Determine the [X, Y] coordinate at the center of the cell enclosing the given text.  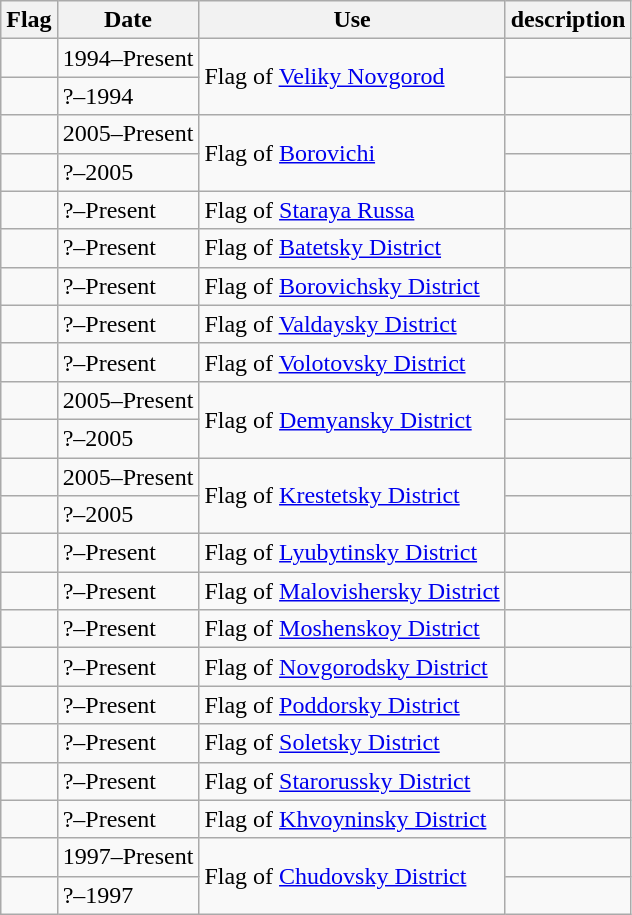
Flag of Novgorodsky District [352, 667]
Date [128, 20]
Flag of Demyansky District [352, 419]
Flag of Starorussky District [352, 781]
description [568, 20]
Flag of Khvoyninsky District [352, 819]
Flag of Chudovsky District [352, 876]
Flag of Batetsky District [352, 248]
Flag of Veliky Novgorod [352, 77]
?–1994 [128, 96]
1997–Present [128, 857]
Flag of Lyubytinsky District [352, 553]
Flag of Staraya Russa [352, 210]
?–1997 [128, 895]
Flag of Valdaysky District [352, 324]
Flag of Krestetsky District [352, 496]
Flag of Poddorsky District [352, 705]
Use [352, 20]
Flag of Volotovsky District [352, 362]
Flag of Borovichi [352, 153]
Flag of Moshenskoy District [352, 629]
Flag of Borovichsky District [352, 286]
Flag [29, 20]
Flag of Malovishersky District [352, 591]
Flag of Soletsky District [352, 743]
1994–Present [128, 58]
